Locate the cell with the specified text and output its (x, y) center coordinate. 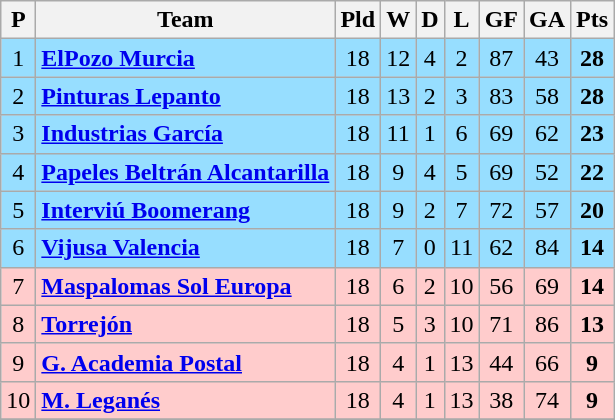
W (398, 20)
74 (548, 400)
44 (501, 362)
22 (592, 172)
52 (548, 172)
ElPozo Murcia (186, 58)
Team (186, 20)
GA (548, 20)
Torrejón (186, 324)
56 (501, 286)
66 (548, 362)
Maspalomas Sol Europa (186, 286)
86 (548, 324)
G. Academia Postal (186, 362)
12 (398, 58)
Interviú Boomerang (186, 210)
38 (501, 400)
57 (548, 210)
Pinturas Lepanto (186, 96)
D (430, 20)
Papeles Beltrán Alcantarilla (186, 172)
72 (501, 210)
P (18, 20)
71 (501, 324)
L (462, 20)
Industrias García (186, 134)
GF (501, 20)
58 (548, 96)
43 (548, 58)
Vijusa Valencia (186, 248)
23 (592, 134)
87 (501, 58)
20 (592, 210)
0 (430, 248)
83 (501, 96)
Pld (358, 20)
M. Leganés (186, 400)
8 (18, 324)
Pts (592, 20)
84 (548, 248)
